Determine the [x, y] coordinate at the center of the cell enclosing the given text.  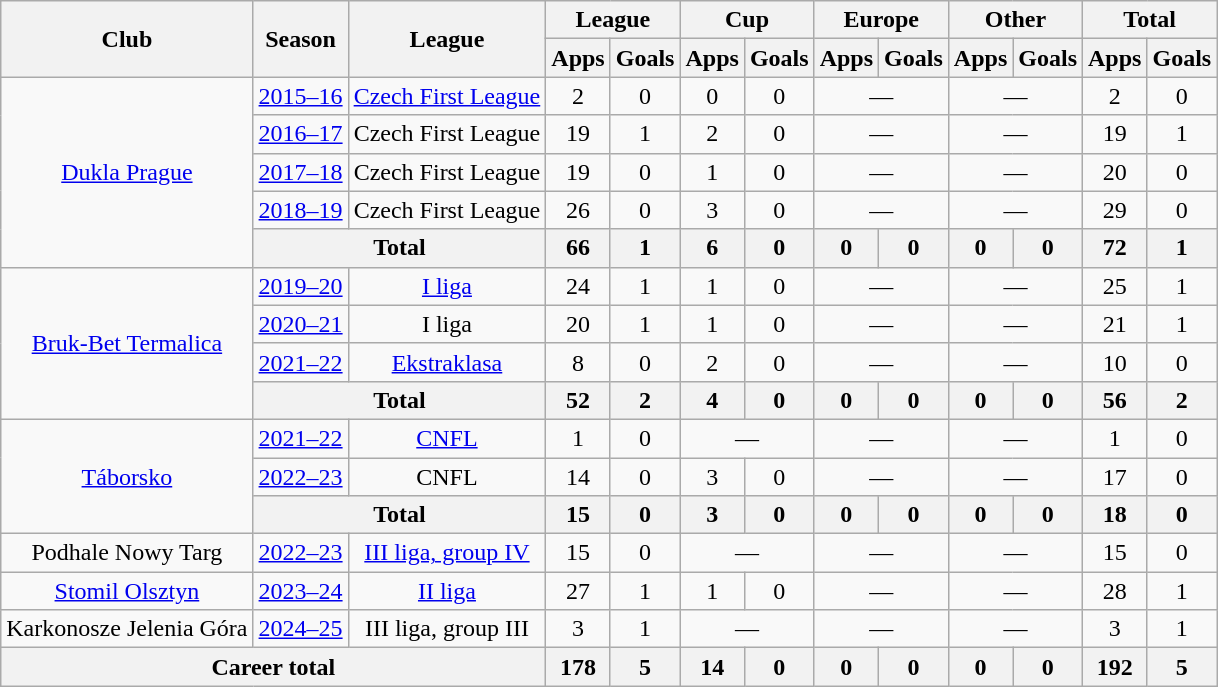
2016–17 [300, 134]
26 [578, 210]
52 [578, 400]
Other [1015, 20]
29 [1115, 210]
Táborsko [127, 476]
66 [578, 248]
192 [1115, 667]
II liga [447, 591]
2024–25 [300, 629]
18 [1115, 515]
Season [300, 39]
III liga, group IV [447, 553]
Ekstraklasa [447, 362]
24 [578, 286]
Bruk-Bet Termalica [127, 343]
2017–18 [300, 172]
21 [1115, 324]
178 [578, 667]
Cup [747, 20]
Dukla Prague [127, 172]
72 [1115, 248]
6 [712, 248]
Europe [881, 20]
4 [712, 400]
25 [1115, 286]
Stomil Olsztyn [127, 591]
2023–24 [300, 591]
Career total [274, 667]
56 [1115, 400]
27 [578, 591]
Podhale Nowy Targ [127, 553]
10 [1115, 362]
III liga, group III [447, 629]
2020–21 [300, 324]
8 [578, 362]
2015–16 [300, 96]
Club [127, 39]
Karkonosze Jelenia Góra [127, 629]
2019–20 [300, 286]
2018–19 [300, 210]
17 [1115, 477]
28 [1115, 591]
